Return the [x, y] coordinate for the center point of the cell that contains the specified text.  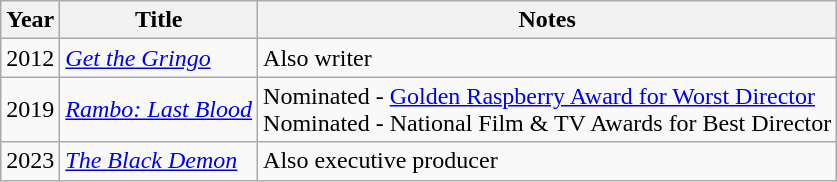
Get the Gringo [159, 58]
2019 [30, 110]
Also writer [548, 58]
2023 [30, 161]
Nominated - Golden Raspberry Award for Worst DirectorNominated - National Film & TV Awards for Best Director [548, 110]
Notes [548, 20]
Year [30, 20]
2012 [30, 58]
Title [159, 20]
The Black Demon [159, 161]
Rambo: Last Blood [159, 110]
Also executive producer [548, 161]
